For the text-containing cell, return its midpoint in (x, y) coordinate format. 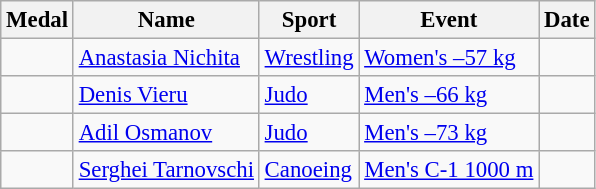
Wrestling (309, 58)
Men's C-1 1000 m (449, 170)
Canoeing (309, 170)
Medal (38, 20)
Name (166, 20)
Serghei Tarnovschi (166, 170)
Women's –57 kg (449, 58)
Men's –73 kg (449, 133)
Date (567, 20)
Adil Osmanov (166, 133)
Event (449, 20)
Anastasia Nichita (166, 58)
Men's –66 kg (449, 95)
Denis Vieru (166, 95)
Sport (309, 20)
